Search for the cell housing the specified text and yield its [x, y] center coordinate. 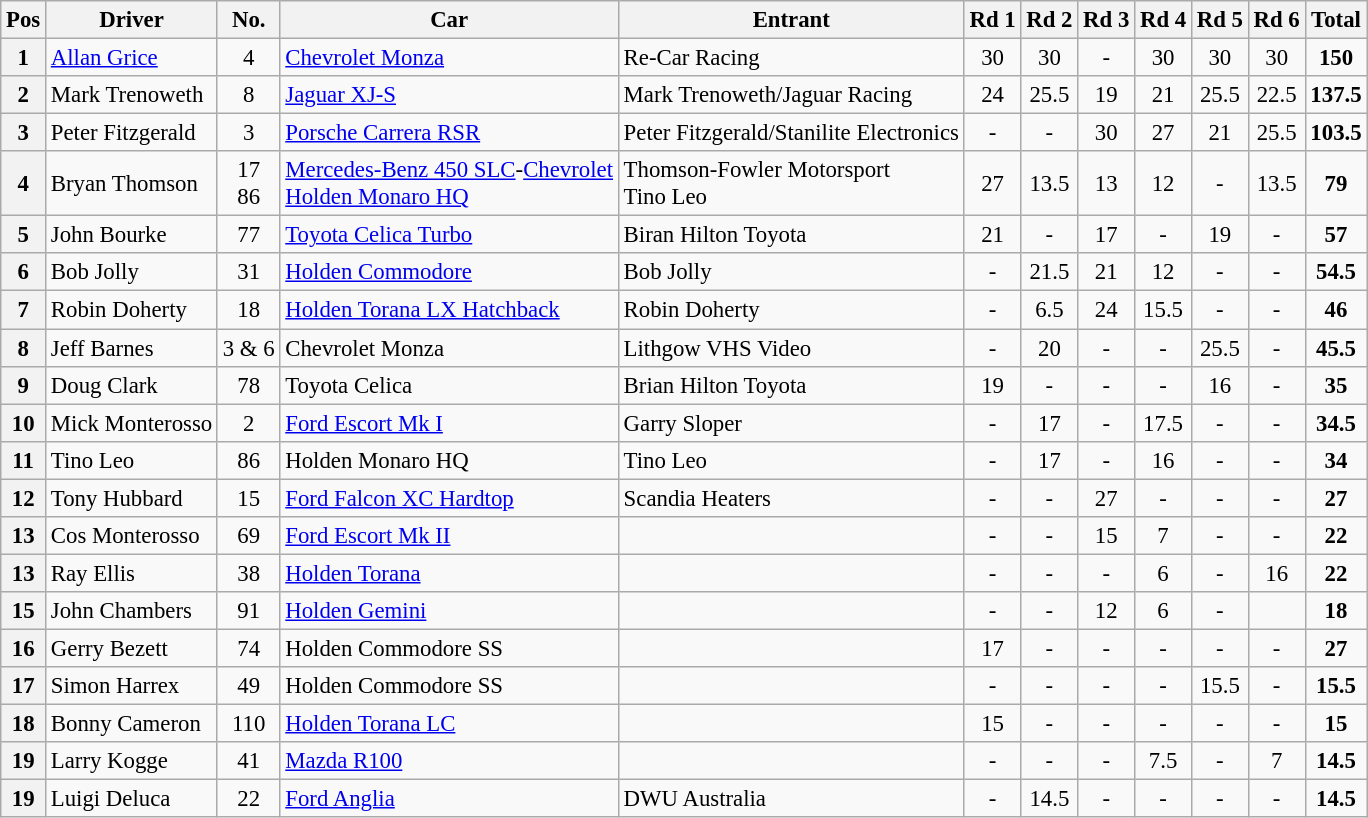
78 [248, 385]
John Chambers [132, 611]
46 [1336, 310]
Holden Commodore [449, 273]
Holden Torana LX Hatchback [449, 310]
Car [449, 20]
38 [248, 573]
Entrant [791, 20]
Rd 3 [1106, 20]
74 [248, 648]
1786 [248, 184]
20 [1050, 348]
Re-Car Racing [791, 58]
Peter Fitzgerald/Stanilite Electronics [791, 133]
6.5 [1050, 310]
49 [248, 686]
Tony Hubbard [132, 498]
Cos Monterosso [132, 536]
Rd 1 [992, 20]
Toyota Celica Turbo [449, 235]
3 & 6 [248, 348]
No. [248, 20]
57 [1336, 235]
Jaguar XJ-S [449, 95]
91 [248, 611]
86 [248, 460]
103.5 [1336, 133]
31 [248, 273]
21.5 [1050, 273]
Lithgow VHS Video [791, 348]
Larry Kogge [132, 761]
10 [24, 423]
Rd 5 [1220, 20]
79 [1336, 184]
Gerry Bezett [132, 648]
Mazda R100 [449, 761]
Driver [132, 20]
Luigi Deluca [132, 799]
5 [24, 235]
Doug Clark [132, 385]
7.5 [1164, 761]
Porsche Carrera RSR [449, 133]
John Bourke [132, 235]
Simon Harrex [132, 686]
Scandia Heaters [791, 498]
Holden Monaro HQ [449, 460]
Ford Escort Mk II [449, 536]
Pos [24, 20]
Mark Trenoweth/Jaguar Racing [791, 95]
Rd 4 [1164, 20]
137.5 [1336, 95]
DWU Australia [791, 799]
Jeff Barnes [132, 348]
22.5 [1276, 95]
Biran Hilton Toyota [791, 235]
Holden Torana [449, 573]
77 [248, 235]
Peter Fitzgerald [132, 133]
Rd 6 [1276, 20]
Toyota Celica [449, 385]
Ford Falcon XC Hardtop [449, 498]
34.5 [1336, 423]
Mark Trenoweth [132, 95]
Allan Grice [132, 58]
Mercedes-Benz 450 SLC-ChevroletHolden Monaro HQ [449, 184]
69 [248, 536]
17.5 [1164, 423]
54.5 [1336, 273]
Bonny Cameron [132, 724]
Ford Anglia [449, 799]
34 [1336, 460]
110 [248, 724]
Thomson-Fowler MotorsportTino Leo [791, 184]
9 [24, 385]
Rd 2 [1050, 20]
Holden Torana LC [449, 724]
45.5 [1336, 348]
Brian Hilton Toyota [791, 385]
Ray Ellis [132, 573]
Garry Sloper [791, 423]
1 [24, 58]
Mick Monterosso [132, 423]
Ford Escort Mk I [449, 423]
11 [24, 460]
Bryan Thomson [132, 184]
150 [1336, 58]
Holden Gemini [449, 611]
41 [248, 761]
35 [1336, 385]
Total [1336, 20]
